Determine the [X, Y] coordinate at the center of the cell enclosing the given text.  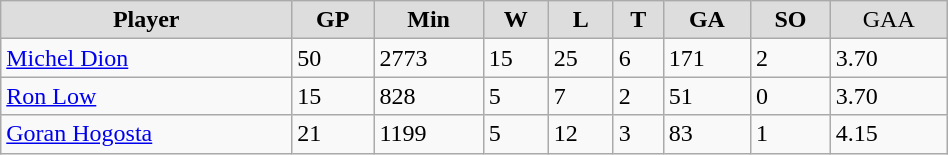
GAA [888, 20]
Michel Dion [146, 58]
828 [428, 96]
7 [580, 96]
Ron Low [146, 96]
L [580, 20]
GP [333, 20]
SO [790, 20]
0 [790, 96]
12 [580, 134]
W [516, 20]
2773 [428, 58]
Goran Hogosta [146, 134]
171 [706, 58]
83 [706, 134]
GA [706, 20]
Min [428, 20]
3 [638, 134]
Player [146, 20]
25 [580, 58]
21 [333, 134]
51 [706, 96]
1 [790, 134]
4.15 [888, 134]
6 [638, 58]
50 [333, 58]
T [638, 20]
1199 [428, 134]
